For the text-containing cell, return its midpoint in (X, Y) coordinate format. 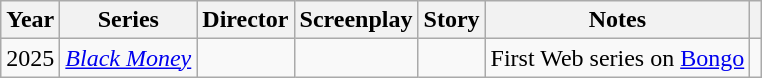
Series (128, 20)
Screenplay (356, 20)
First Web series on Bongo (618, 58)
Notes (618, 20)
Story (452, 20)
Year (30, 20)
Black Money (128, 58)
2025 (30, 58)
Director (246, 20)
